Pinpoint the cell where the given text exists, returning its (X, Y) midpoint coordinate. 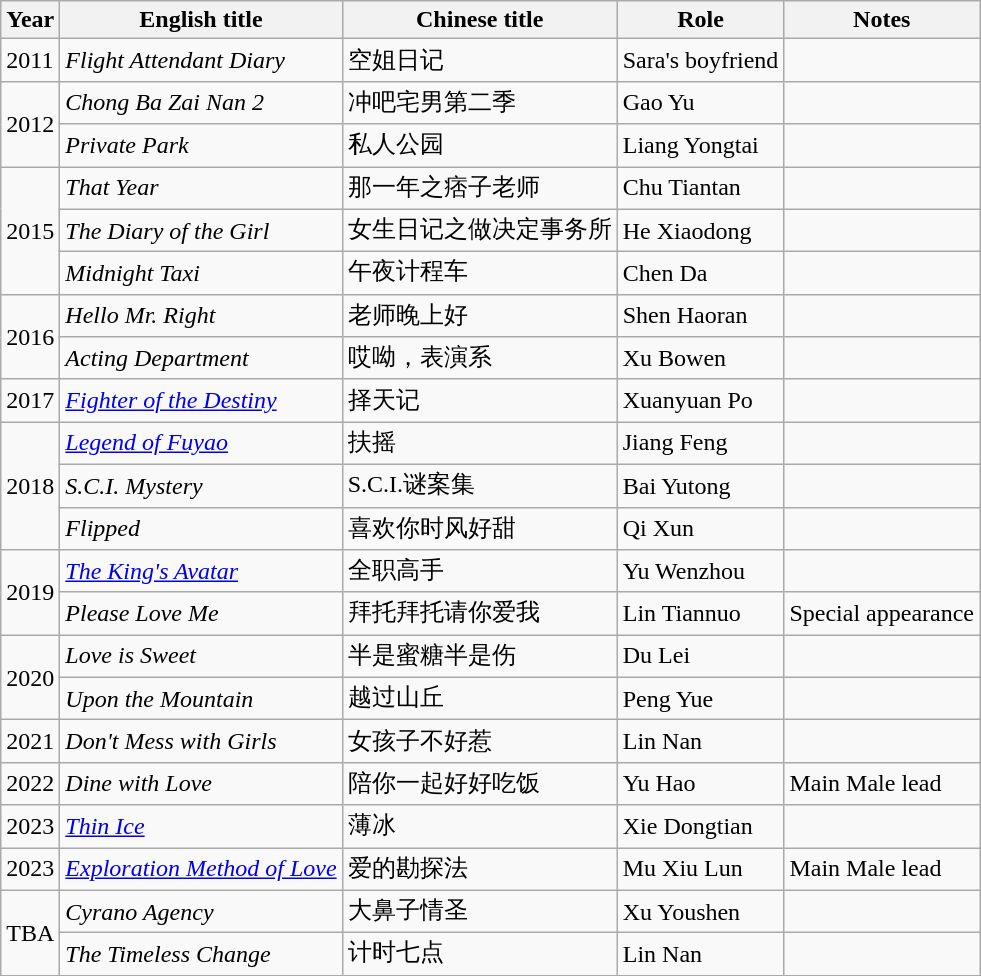
Xu Bowen (700, 358)
Flipped (201, 528)
陪你一起好好吃饭 (480, 784)
English title (201, 20)
Shen Haoran (700, 316)
Exploration Method of Love (201, 870)
Chong Ba Zai Nan 2 (201, 102)
越过山丘 (480, 698)
女孩子不好惹 (480, 742)
Dine with Love (201, 784)
扶摇 (480, 444)
2020 (30, 678)
2021 (30, 742)
私人公园 (480, 146)
爱的勘探法 (480, 870)
2015 (30, 230)
全职高手 (480, 572)
Chen Da (700, 274)
Sara's boyfriend (700, 60)
The King's Avatar (201, 572)
Jiang Feng (700, 444)
Fighter of the Destiny (201, 400)
Notes (882, 20)
2022 (30, 784)
Du Lei (700, 656)
冲吧宅男第二季 (480, 102)
Xie Dongtian (700, 826)
Flight Attendant Diary (201, 60)
Mu Xiu Lun (700, 870)
拜托拜托请你爱我 (480, 614)
Chu Tiantan (700, 188)
半是蜜糖半是伤 (480, 656)
Don't Mess with Girls (201, 742)
Yu Hao (700, 784)
Midnight Taxi (201, 274)
S.C.I.谜案集 (480, 486)
2017 (30, 400)
2016 (30, 336)
TBA (30, 932)
Year (30, 20)
Role (700, 20)
Cyrano Agency (201, 912)
Xu Youshen (700, 912)
空姐日记 (480, 60)
喜欢你时风好甜 (480, 528)
Bai Yutong (700, 486)
大鼻子情圣 (480, 912)
2012 (30, 124)
Legend of Fuyao (201, 444)
老师晚上好 (480, 316)
Please Love Me (201, 614)
择天记 (480, 400)
Yu Wenzhou (700, 572)
Liang Yongtai (700, 146)
女生日记之做决定事务所 (480, 230)
Chinese title (480, 20)
The Timeless Change (201, 954)
薄冰 (480, 826)
Lin Tiannuo (700, 614)
Hello Mr. Right (201, 316)
Thin Ice (201, 826)
Xuanyuan Po (700, 400)
Upon the Mountain (201, 698)
那一年之痞子老师 (480, 188)
午夜计程车 (480, 274)
Private Park (201, 146)
Acting Department (201, 358)
Love is Sweet (201, 656)
哎呦，表演系 (480, 358)
Special appearance (882, 614)
That Year (201, 188)
Gao Yu (700, 102)
计时七点 (480, 954)
2018 (30, 486)
The Diary of the Girl (201, 230)
Peng Yue (700, 698)
S.C.I. Mystery (201, 486)
He Xiaodong (700, 230)
2019 (30, 592)
2011 (30, 60)
Qi Xun (700, 528)
